Pinpoint the cell where the given text exists, returning its (x, y) midpoint coordinate. 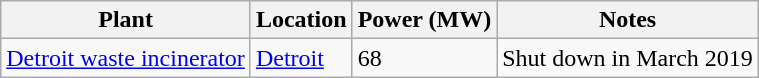
68 (424, 58)
Plant (126, 20)
Detroit (301, 58)
Notes (628, 20)
Shut down in March 2019 (628, 58)
Power (MW) (424, 20)
Detroit waste incinerator (126, 58)
Location (301, 20)
